From the cell containing the given text, extract its center point as (x, y) coordinate. 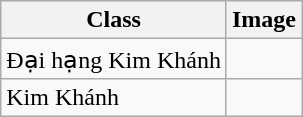
Image (264, 20)
Kim Khánh (114, 97)
Đại hạng Kim Khánh (114, 59)
Class (114, 20)
